Determine the (x, y) coordinate at the center of the cell enclosing the given text.  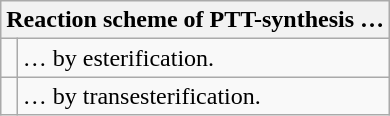
… by transesterification. (203, 96)
… by esterification. (203, 58)
Reaction scheme of PTT-synthesis … (196, 20)
